Pinpoint the cell where the given text exists, returning its (x, y) midpoint coordinate. 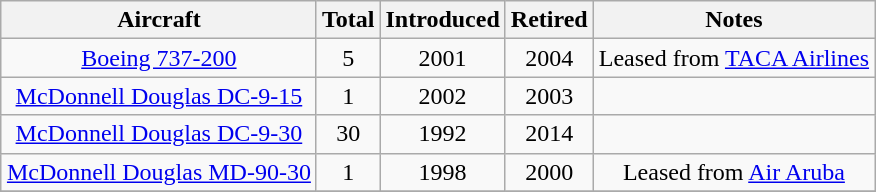
McDonnell Douglas DC-9-30 (158, 134)
5 (348, 58)
McDonnell Douglas MD-90-30 (158, 172)
1992 (442, 134)
2014 (549, 134)
Leased from TACA Airlines (734, 58)
McDonnell Douglas DC-9-15 (158, 96)
2003 (549, 96)
Introduced (442, 20)
1998 (442, 172)
2001 (442, 58)
Boeing 737-200 (158, 58)
2000 (549, 172)
2004 (549, 58)
Leased from Air Aruba (734, 172)
Notes (734, 20)
Retired (549, 20)
Aircraft (158, 20)
30 (348, 134)
Total (348, 20)
2002 (442, 96)
